Detect which cell encompasses the target text, then output its (X, Y) center coordinate. 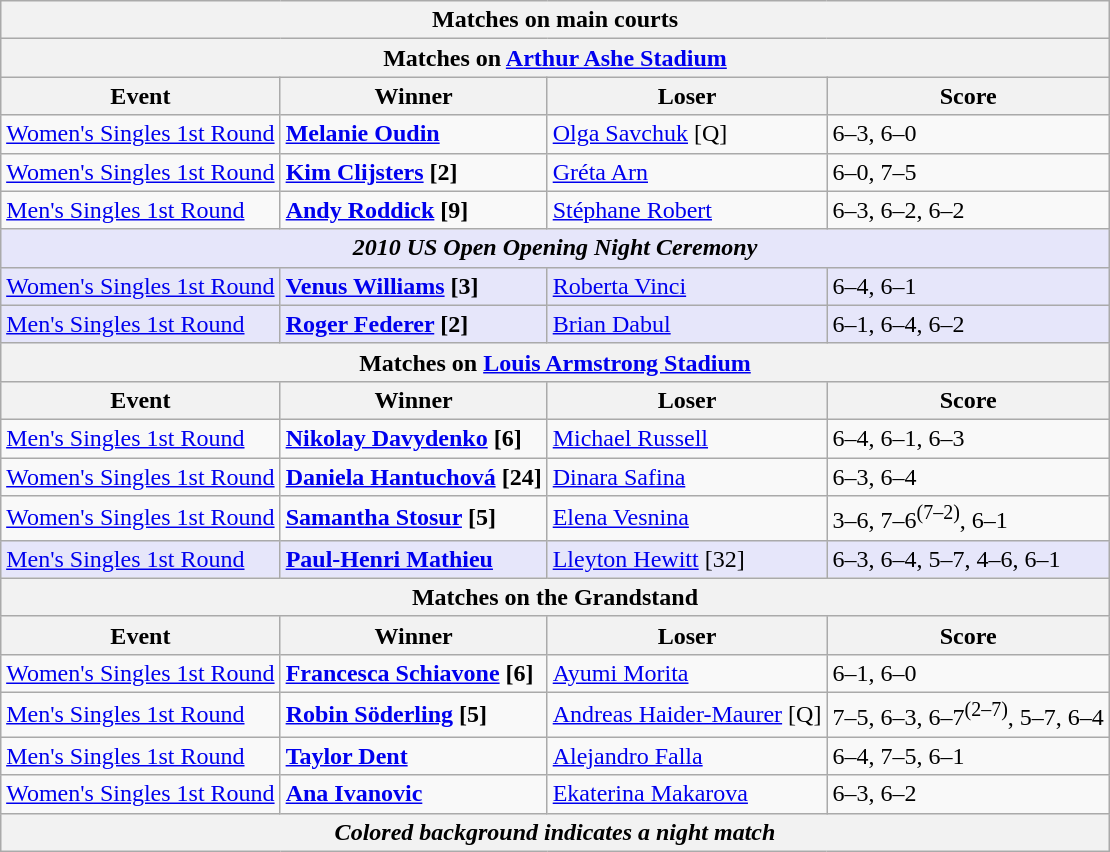
Alejandro Falla (687, 756)
Michael Russell (687, 438)
6–1, 6–4, 6–2 (968, 324)
Melanie Oudin (414, 134)
6–4, 6–1 (968, 286)
6–3, 6–2, 6–2 (968, 210)
Olga Savchuk [Q] (687, 134)
7–5, 6–3, 6–7(2–7), 5–7, 6–4 (968, 714)
Venus Williams [3] (414, 286)
Matches on the Grandstand (556, 597)
Matches on main courts (556, 20)
Kim Clijsters [2] (414, 172)
Ekaterina Makarova (687, 794)
Robin Söderling [5] (414, 714)
Elena Vesnina (687, 518)
Dinara Safina (687, 477)
6–3, 6–0 (968, 134)
6–1, 6–0 (968, 673)
6–3, 6–4, 5–7, 4–6, 6–1 (968, 559)
Francesca Schiavone [6] (414, 673)
Daniela Hantuchová [24] (414, 477)
Gréta Arn (687, 172)
2010 US Open Opening Night Ceremony (556, 248)
6–0, 7–5 (968, 172)
6–3, 6–4 (968, 477)
6–4, 6–1, 6–3 (968, 438)
Andy Roddick [9] (414, 210)
Samantha Stosur [5] (414, 518)
Andreas Haider-Maurer [Q] (687, 714)
Paul-Henri Mathieu (414, 559)
Nikolay Davydenko [6] (414, 438)
Taylor Dent (414, 756)
Ana Ivanovic (414, 794)
3–6, 7–6(7–2), 6–1 (968, 518)
Brian Dabul (687, 324)
6–4, 7–5, 6–1 (968, 756)
Ayumi Morita (687, 673)
Matches on Arthur Ashe Stadium (556, 58)
Lleyton Hewitt [32] (687, 559)
Roger Federer [2] (414, 324)
Roberta Vinci (687, 286)
Stéphane Robert (687, 210)
Colored background indicates a night match (556, 832)
6–3, 6–2 (968, 794)
Matches on Louis Armstrong Stadium (556, 362)
